Extract the (X, Y) coordinate from the center of the cell holding the provided text.  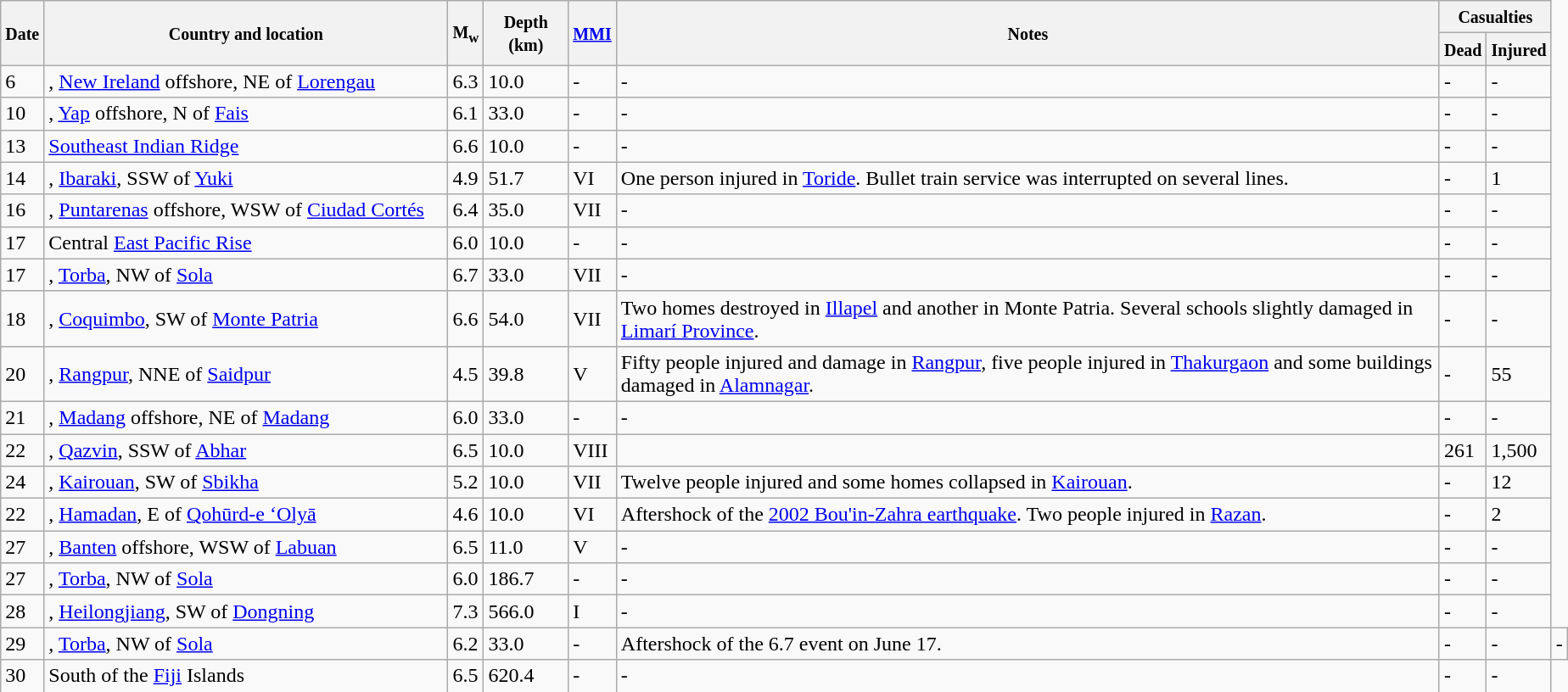
39.8 (526, 373)
4.9 (466, 178)
11.0 (526, 547)
18 (22, 319)
Date (22, 33)
21 (22, 417)
6.4 (466, 210)
, Rangpur, NNE of Saidpur (246, 373)
1,500 (1519, 450)
Two homes destroyed in Illapel and another in Monte Patria. Several schools slightly damaged in Limarí Province. (1028, 319)
Fifty people injured and damage in Rangpur, five people injured in Thakurgaon and some buildings damaged in Alamnagar. (1028, 373)
, Coquimbo, SW of Monte Patria (246, 319)
, Qazvin, SSW of Abhar (246, 450)
Central East Pacific Rise (246, 243)
, Ibaraki, SSW of Yuki (246, 178)
Injured (1519, 49)
54.0 (526, 319)
Aftershock of the 2002 Bou'in-Zahra earthquake. Two people injured in Razan. (1028, 515)
, Kairouan, SW of Sbikha (246, 483)
Casualties (1495, 17)
30 (22, 676)
51.7 (526, 178)
28 (22, 611)
, Puntarenas offshore, WSW of Ciudad Cortés (246, 210)
261 (1463, 450)
Country and location (246, 33)
6.2 (466, 644)
7.3 (466, 611)
29 (22, 644)
Depth (km) (526, 33)
, Banten offshore, WSW of Labuan (246, 547)
4.5 (466, 373)
VIII (592, 450)
Mw (466, 33)
MMI (592, 33)
Dead (1463, 49)
24 (22, 483)
10 (22, 114)
, Madang offshore, NE of Madang (246, 417)
16 (22, 210)
South of the Fiji Islands (246, 676)
, New Ireland offshore, NE of Lorengau (246, 81)
Aftershock of the 6.7 event on June 17. (1028, 644)
6 (22, 81)
, Hamadan, E of Qohūrd-e ‘Olyā (246, 515)
5.2 (466, 483)
Twelve people injured and some homes collapsed in Kairouan. (1028, 483)
6.3 (466, 81)
Southeast Indian Ridge (246, 146)
2 (1519, 515)
6.1 (466, 114)
6.7 (466, 275)
1 (1519, 178)
One person injured in Toride. Bullet train service was interrupted on several lines. (1028, 178)
12 (1519, 483)
186.7 (526, 579)
55 (1519, 373)
35.0 (526, 210)
I (592, 611)
, Yap offshore, N of Fais (246, 114)
20 (22, 373)
4.6 (466, 515)
13 (22, 146)
566.0 (526, 611)
, Heilongjiang, SW of Dongning (246, 611)
Notes (1028, 33)
14 (22, 178)
620.4 (526, 676)
